Determine the (x, y) coordinate at the center of the cell enclosing the given text.  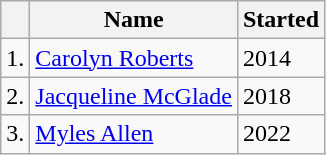
1. (16, 58)
Name (134, 20)
2022 (280, 134)
3. (16, 134)
2. (16, 96)
2014 (280, 58)
Jacqueline McGlade (134, 96)
Carolyn Roberts (134, 58)
Myles Allen (134, 134)
Started (280, 20)
2018 (280, 96)
